Identify which cell holds the provided text, then report its (X, Y) central coordinate. 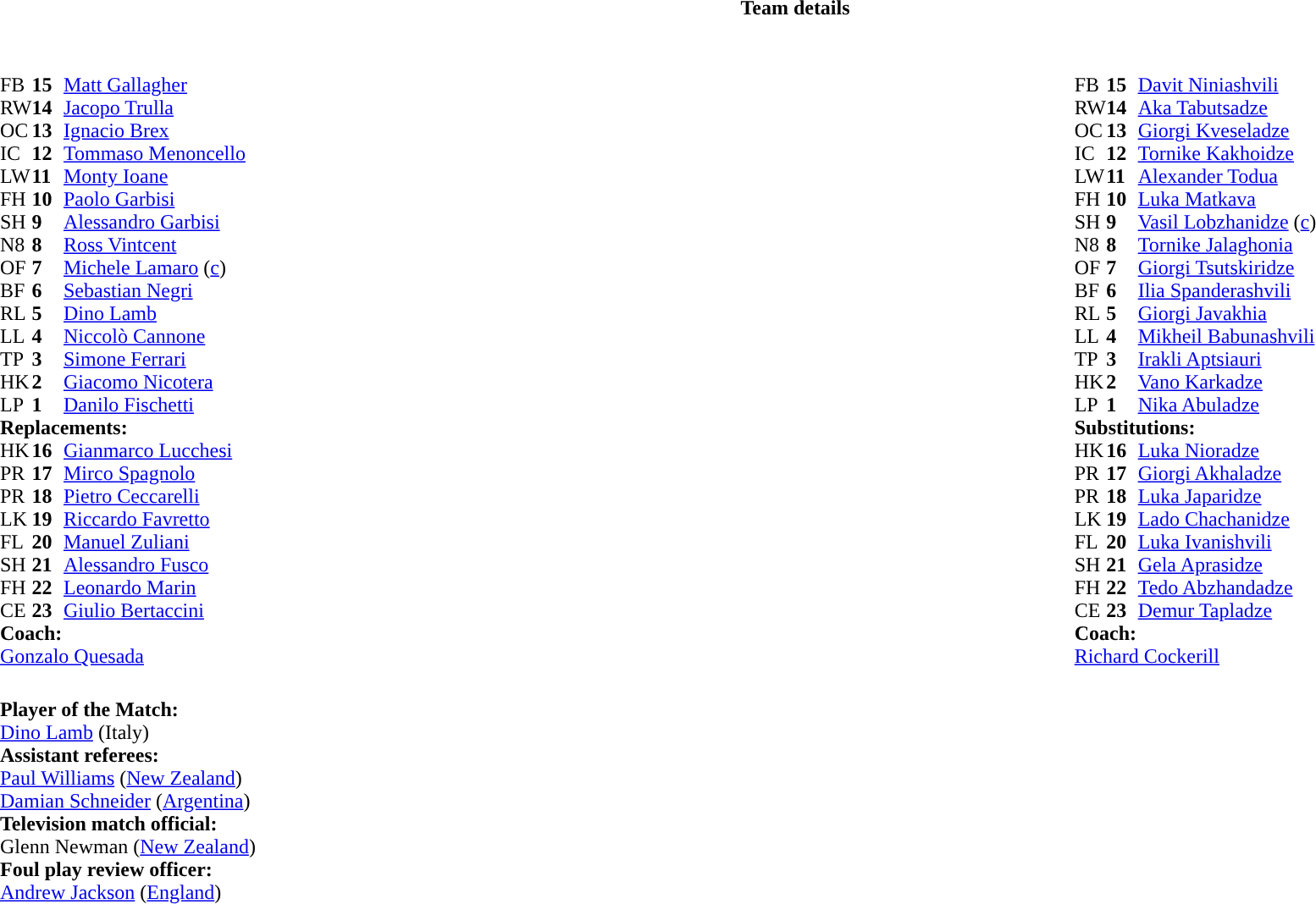
Michele Lamaro (c) (154, 267)
Manuel Zuliani (154, 542)
Coach: (123, 633)
Giulio Bertaccini (154, 611)
Mirco Spagnolo (154, 474)
Jacopo Trulla (154, 108)
Pietro Ceccarelli (154, 496)
Paolo Garbisi (154, 200)
Ignacio Brex (154, 130)
Replacements: (123, 428)
Ross Vintcent (154, 245)
Dino Lamb (154, 313)
Giacomo Nicotera (154, 383)
Tommaso Menoncello (154, 154)
Simone Ferrari (154, 359)
Sebastian Negri (154, 291)
Alessandro Garbisi (154, 222)
Monty Ioane (154, 176)
Danilo Fischetti (154, 405)
Gonzalo Quesada (123, 657)
Alessandro Fusco (154, 565)
Riccardo Favretto (154, 520)
Leonardo Marin (154, 587)
Niccolò Cannone (154, 337)
Gianmarco Lucchesi (154, 450)
Matt Gallagher (154, 85)
